Search for the cell housing the specified text and yield its [X, Y] center coordinate. 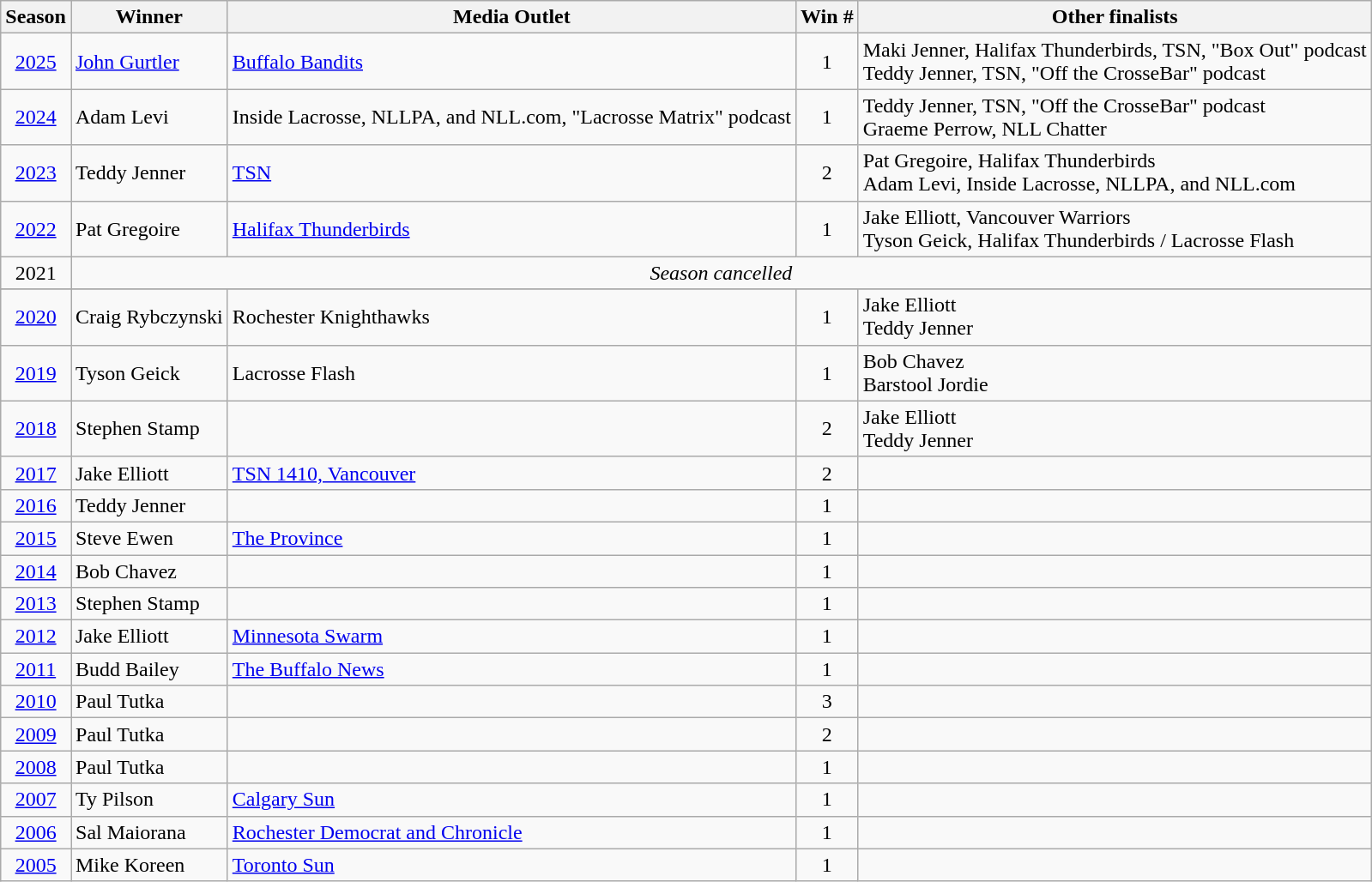
Mike Koreen [149, 865]
Buffalo Bandits [511, 62]
2007 [36, 800]
2022 [36, 228]
2017 [36, 473]
Inside Lacrosse, NLLPA, and NLL.com, "Lacrosse Matrix" podcast [511, 117]
Pat Gregoire, Halifax ThunderbirdsAdam Levi, Inside Lacrosse, NLLPA, and NLL.com [1115, 173]
2012 [36, 637]
2025 [36, 62]
3 [827, 702]
Minnesota Swarm [511, 637]
2021 [36, 273]
2009 [36, 734]
Rochester Knighthawks [511, 317]
2018 [36, 429]
Toronto Sun [511, 865]
Bob ChavezBarstool Jordie [1115, 372]
John Gurtler [149, 62]
Halifax Thunderbirds [511, 228]
2023 [36, 173]
Bob Chavez [149, 571]
TSN [511, 173]
2011 [36, 669]
2024 [36, 117]
2015 [36, 538]
Craig Rybczynski [149, 317]
Media Outlet [511, 17]
2020 [36, 317]
Budd Bailey [149, 669]
Season cancelled [721, 273]
Win # [827, 17]
2013 [36, 604]
Teddy Jenner, TSN, "Off the CrosseBar" podcastGraeme Perrow, NLL Chatter [1115, 117]
Ty Pilson [149, 800]
Pat Gregoire [149, 228]
Steve Ewen [149, 538]
2006 [36, 832]
Tyson Geick [149, 372]
2010 [36, 702]
2019 [36, 372]
Calgary Sun [511, 800]
2008 [36, 767]
The Province [511, 538]
Winner [149, 17]
Rochester Democrat and Chronicle [511, 832]
Jake Elliott, Vancouver WarriorsTyson Geick, Halifax Thunderbirds / Lacrosse Flash [1115, 228]
The Buffalo News [511, 669]
Adam Levi [149, 117]
TSN 1410, Vancouver [511, 473]
2016 [36, 505]
Maki Jenner, Halifax Thunderbirds, TSN, "Box Out" podcastTeddy Jenner, TSN, "Off the CrosseBar" podcast [1115, 62]
Season [36, 17]
Lacrosse Flash [511, 372]
2005 [36, 865]
Other finalists [1115, 17]
Sal Maiorana [149, 832]
2014 [36, 571]
